Return [X, Y] of the center of cell containing provided text 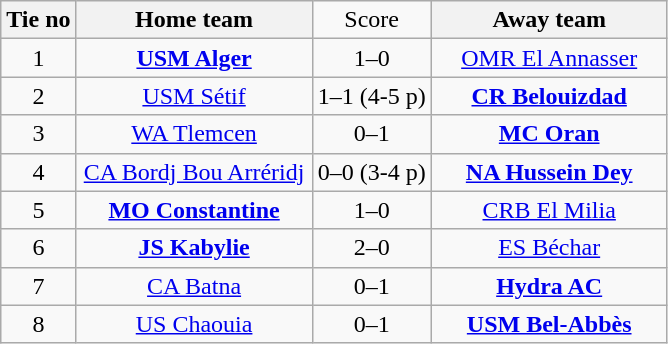
Away team [549, 20]
USM Sétif [194, 96]
CR Belouizdad [549, 96]
3 [38, 134]
4 [38, 172]
Hydra AC [549, 286]
USM Bel-Abbès [549, 324]
6 [38, 248]
Score [372, 20]
CRB El Milia [549, 210]
1 [38, 58]
NA Hussein Dey [549, 172]
CA Batna [194, 286]
1–1 (4-5 p) [372, 96]
Tie no [38, 20]
Home team [194, 20]
JS Kabylie [194, 248]
OMR El Annasser [549, 58]
2–0 [372, 248]
7 [38, 286]
US Chaouia [194, 324]
5 [38, 210]
ES Béchar [549, 248]
USM Alger [194, 58]
MC Oran [549, 134]
0–0 (3-4 p) [372, 172]
2 [38, 96]
MO Constantine [194, 210]
8 [38, 324]
CA Bordj Bou Arréridj [194, 172]
WA Tlemcen [194, 134]
